Return [x, y] of the center of cell containing provided text 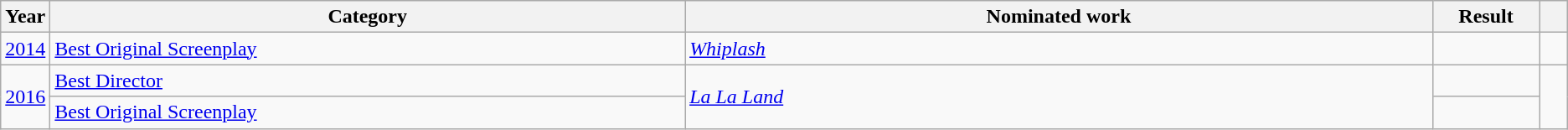
Whiplash [1059, 49]
Year [25, 17]
Result [1486, 17]
2014 [25, 49]
La La Land [1059, 96]
2016 [25, 96]
Category [368, 17]
Best Director [368, 81]
Nominated work [1059, 17]
